Locate the cell with the specified text and output its (x, y) center coordinate. 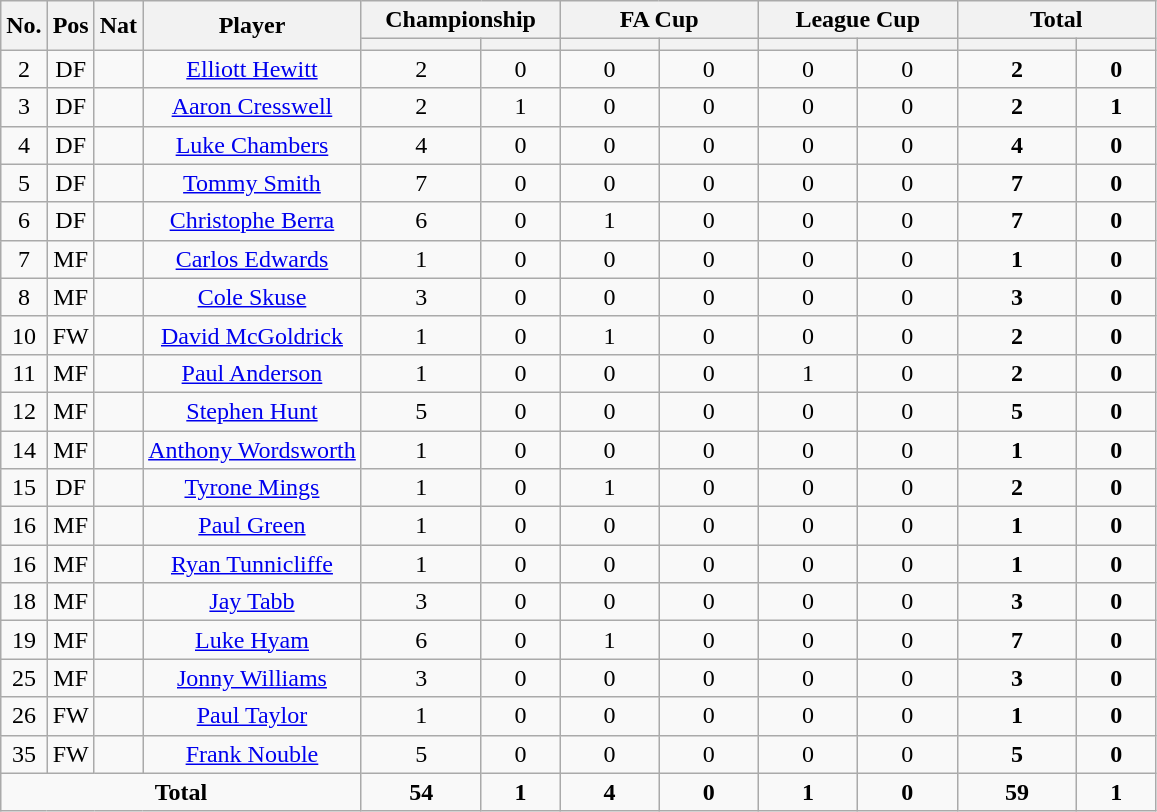
19 (24, 640)
35 (24, 754)
Paul Anderson (252, 373)
Paul Taylor (252, 716)
26 (24, 716)
59 (1017, 792)
FA Cup (660, 20)
Cole Skuse (252, 297)
18 (24, 602)
Player (252, 26)
Tyrone Mings (252, 488)
Championship (460, 20)
League Cup (858, 20)
Christophe Berra (252, 221)
10 (24, 335)
Jonny Williams (252, 678)
David McGoldrick (252, 335)
Elliott Hewitt (252, 69)
Jay Tabb (252, 602)
Stephen Hunt (252, 411)
Pos (70, 26)
Paul Green (252, 526)
Ryan Tunnicliffe (252, 564)
12 (24, 411)
Anthony Wordsworth (252, 449)
Luke Chambers (252, 145)
15 (24, 488)
Carlos Edwards (252, 259)
Aaron Cresswell (252, 107)
8 (24, 297)
Nat (118, 26)
Luke Hyam (252, 640)
54 (421, 792)
Frank Nouble (252, 754)
14 (24, 449)
Tommy Smith (252, 183)
25 (24, 678)
No. (24, 26)
11 (24, 373)
